Provide the (X, Y) coordinate of the cell's center where the given text is located.  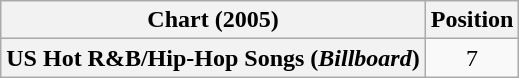
Position (472, 20)
7 (472, 58)
Chart (2005) (213, 20)
US Hot R&B/Hip-Hop Songs (Billboard) (213, 58)
